Provide the [x, y] coordinate of the cell's center where the given text is located.  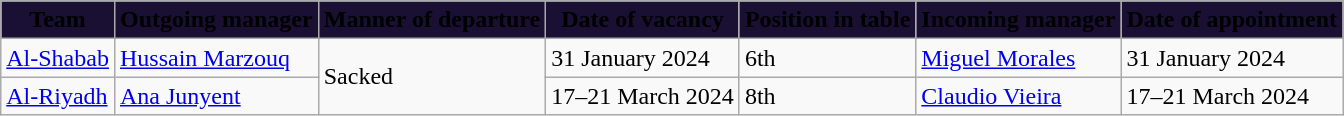
Team [58, 20]
Incoming manager [1018, 20]
Sacked [432, 77]
Miguel Morales [1018, 58]
Position in table [827, 20]
Manner of departure [432, 20]
Ana Junyent [216, 96]
Hussain Marzouq [216, 58]
6th [827, 58]
Outgoing manager [216, 20]
Claudio Vieira [1018, 96]
8th [827, 96]
Al-Riyadh [58, 96]
Al-Shabab [58, 58]
Date of appointment [1232, 20]
Date of vacancy [643, 20]
